Search for the cell housing the specified text and yield its [x, y] center coordinate. 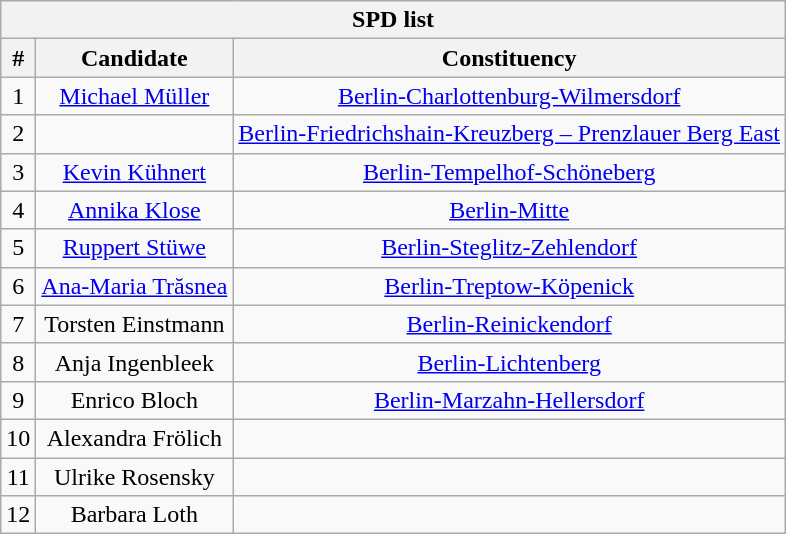
Alexandra Frölich [134, 438]
Berlin-Steglitz-Zehlendorf [510, 248]
5 [18, 248]
Ulrike Rosensky [134, 477]
6 [18, 286]
7 [18, 324]
Constituency [510, 58]
12 [18, 515]
3 [18, 172]
4 [18, 210]
2 [18, 134]
9 [18, 400]
Torsten Einstmann [134, 324]
# [18, 58]
Michael Müller [134, 96]
Berlin-Treptow-Köpenick [510, 286]
1 [18, 96]
8 [18, 362]
Berlin-Marzahn-Hellersdorf [510, 400]
Barbara Loth [134, 515]
Ruppert Stüwe [134, 248]
Anja Ingenbleek [134, 362]
11 [18, 477]
Candidate [134, 58]
10 [18, 438]
Berlin-Mitte [510, 210]
Kevin Kühnert [134, 172]
Berlin-Charlottenburg-Wilmersdorf [510, 96]
Enrico Bloch [134, 400]
Ana-Maria Trăsnea [134, 286]
Berlin-Tempelhof-Schöneberg [510, 172]
SPD list [394, 20]
Annika Klose [134, 210]
Berlin-Friedrichshain-Kreuzberg – Prenzlauer Berg East [510, 134]
Berlin-Lichtenberg [510, 362]
Berlin-Reinickendorf [510, 324]
